For the text-containing cell, return its midpoint in (x, y) coordinate format. 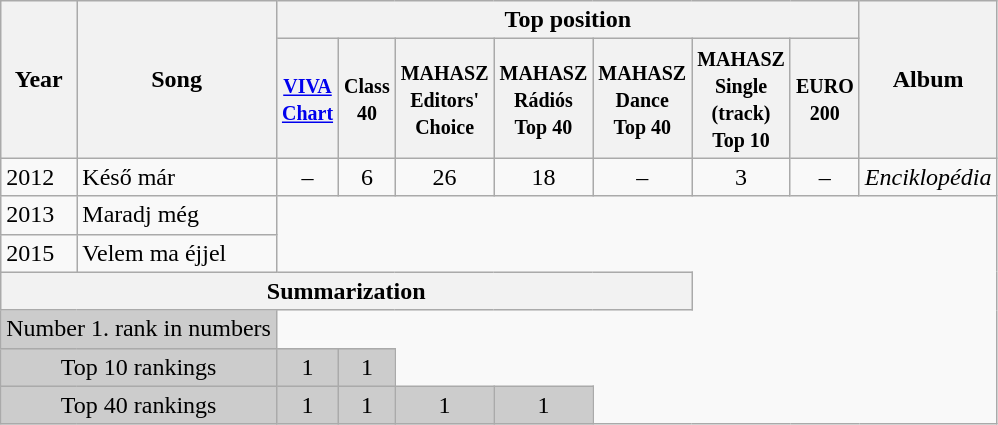
MAHASZ Rádiós Top 40 (544, 98)
VIVA Chart (307, 98)
Year (39, 80)
26 (444, 177)
Top 40 rankings (139, 405)
MAHASZ Single (track) Top 10 (742, 98)
18 (544, 177)
Késő már (177, 177)
MAHASZ Editors' Choice (444, 98)
Song (177, 80)
Album (928, 80)
3 (742, 177)
6 (368, 177)
Number 1. rank in numbers (139, 329)
2013 (39, 215)
2015 (39, 253)
Top 10 rankings (139, 367)
Class 40 (368, 98)
Maradj még (177, 215)
Velem ma éjjel (177, 253)
Summarization (346, 291)
2012 (39, 177)
EURO 200 (824, 98)
MAHASZ Dance Top 40 (642, 98)
Top position (568, 20)
Enciklopédia (928, 177)
